From the cell containing the given text, extract its center point as [x, y] coordinate. 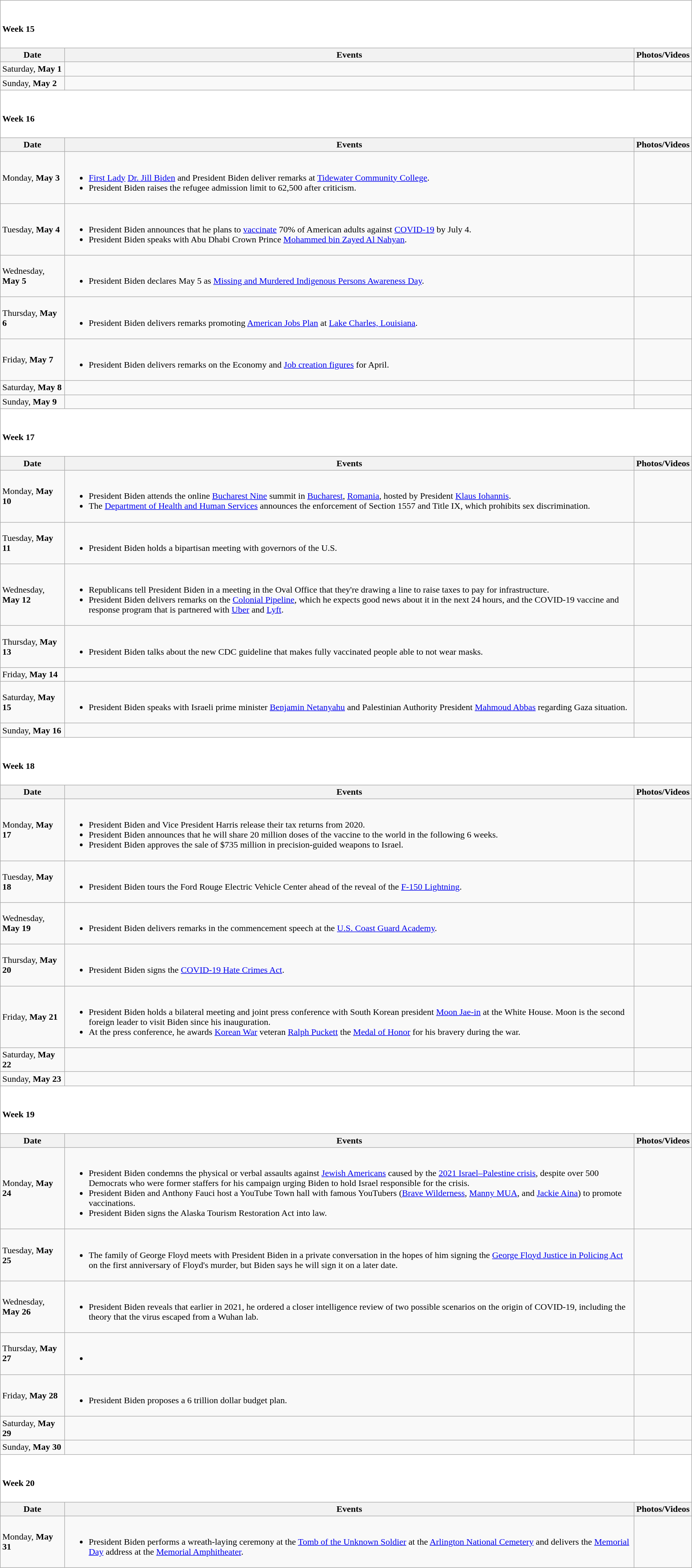
Tuesday, May 11 [33, 543]
Thursday, May 6 [33, 318]
President Biden delivers remarks promoting American Jobs Plan at Lake Charles, Louisiana. [349, 318]
Thursday, May 20 [33, 965]
Wednesday, May 12 [33, 595]
Wednesday, May 5 [33, 276]
Tuesday, May 25 [33, 1255]
Friday, May 21 [33, 1017]
President Biden declares May 5 as Missing and Murdered Indigenous Persons Awareness Day. [349, 276]
Tuesday, May 4 [33, 229]
Thursday, May 27 [33, 1354]
Saturday, May 22 [33, 1060]
Friday, May 7 [33, 360]
Friday, May 28 [33, 1395]
Saturday, May 29 [33, 1428]
President Biden delivers remarks in the commencement speech at the U.S. Coast Guard Academy. [349, 924]
Week 17 [346, 432]
Sunday, May 30 [33, 1447]
Monday, May 10 [33, 496]
Week 18 [346, 761]
Monday, May 3 [33, 178]
President Biden delivers remarks on the Economy and Job creation figures for April. [349, 360]
Monday, May 17 [33, 830]
Saturday, May 15 [33, 702]
Friday, May 14 [33, 674]
Thursday, May 13 [33, 647]
Week 16 [346, 114]
President Biden tours the Ford Rouge Electric Vehicle Center ahead of the reveal of the F-150 Lightning. [349, 882]
Monday, May 24 [33, 1188]
President Biden proposes a 6 trillion dollar budget plan. [349, 1395]
Sunday, May 2 [33, 83]
Wednesday, May 19 [33, 924]
President Biden speaks with Israeli prime minister Benjamin Netanyahu and Palestinian Authority President Mahmoud Abbas regarding Gaza situation. [349, 702]
President Biden signs the COVID-19 Hate Crimes Act. [349, 965]
Week 20 [346, 1478]
Sunday, May 9 [33, 402]
Week 15 [346, 24]
President Biden talks about the new CDC guideline that makes fully vaccinated people able to not wear masks. [349, 647]
Sunday, May 16 [33, 730]
Week 19 [346, 1110]
Sunday, May 23 [33, 1079]
Saturday, May 1 [33, 69]
Saturday, May 8 [33, 388]
President Biden holds a bipartisan meeting with governors of the U.S. [349, 543]
Monday, May 31 [33, 1542]
Wednesday, May 26 [33, 1307]
Tuesday, May 18 [33, 882]
